Find where the given text appears and provide that cell's center as (x, y) coordinate. 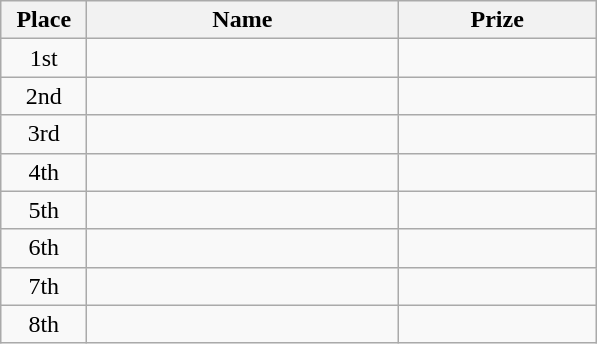
2nd (44, 96)
Name (242, 20)
7th (44, 286)
5th (44, 210)
6th (44, 248)
Place (44, 20)
3rd (44, 134)
8th (44, 324)
1st (44, 58)
Prize (498, 20)
4th (44, 172)
